Detect which cell encompasses the target text, then output its [X, Y] center coordinate. 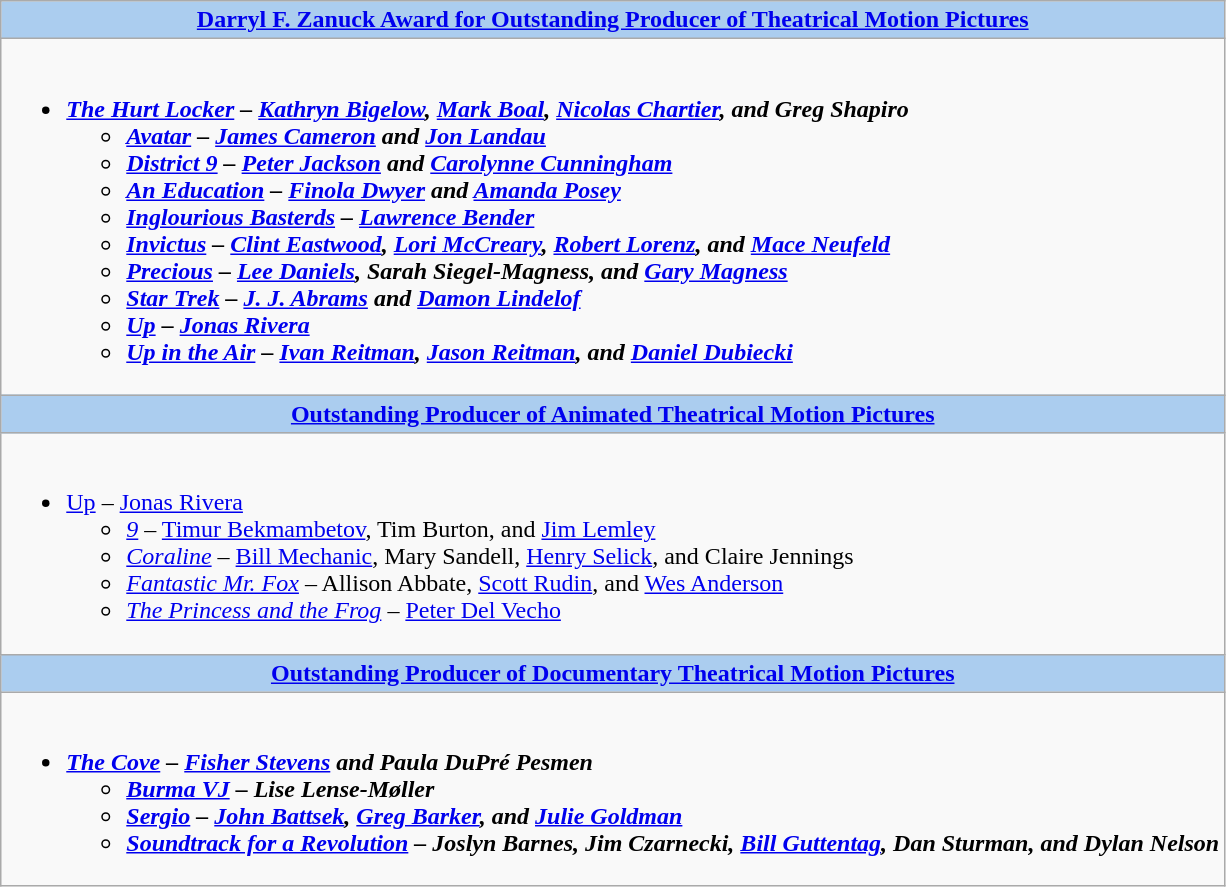
Outstanding Producer of Animated Theatrical Motion Pictures [613, 414]
Outstanding Producer of Documentary Theatrical Motion Pictures [613, 673]
Darryl F. Zanuck Award for Outstanding Producer of Theatrical Motion Pictures [613, 20]
